Determine the [x, y] coordinate at the center of the cell enclosing the given text.  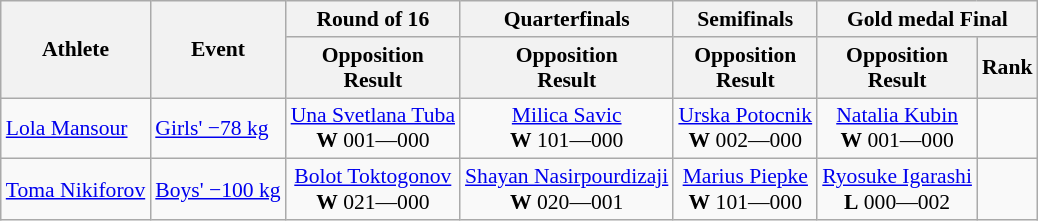
Athlete [76, 50]
Girls' −78 kg [218, 128]
Bolot Toktogonov W 021—000 [373, 190]
Marius Piepke W 101—000 [745, 190]
Una Svetlana Tuba W 001—000 [373, 128]
Shayan Nasirpourdizaji W 020—001 [566, 190]
Natalia Kubin W 001—000 [897, 128]
Quarterfinals [566, 19]
Event [218, 50]
Urska Potocnik W 002—000 [745, 128]
Ryosuke Igarashi L 000—002 [897, 190]
Gold medal Final [927, 19]
Toma Nikiforov [76, 190]
Lola Mansour [76, 128]
Rank [1008, 68]
Milica Savic W 101—000 [566, 128]
Semifinals [745, 19]
Round of 16 [373, 19]
Boys' −100 kg [218, 190]
